Locate the cell with the specified text and output its (X, Y) center coordinate. 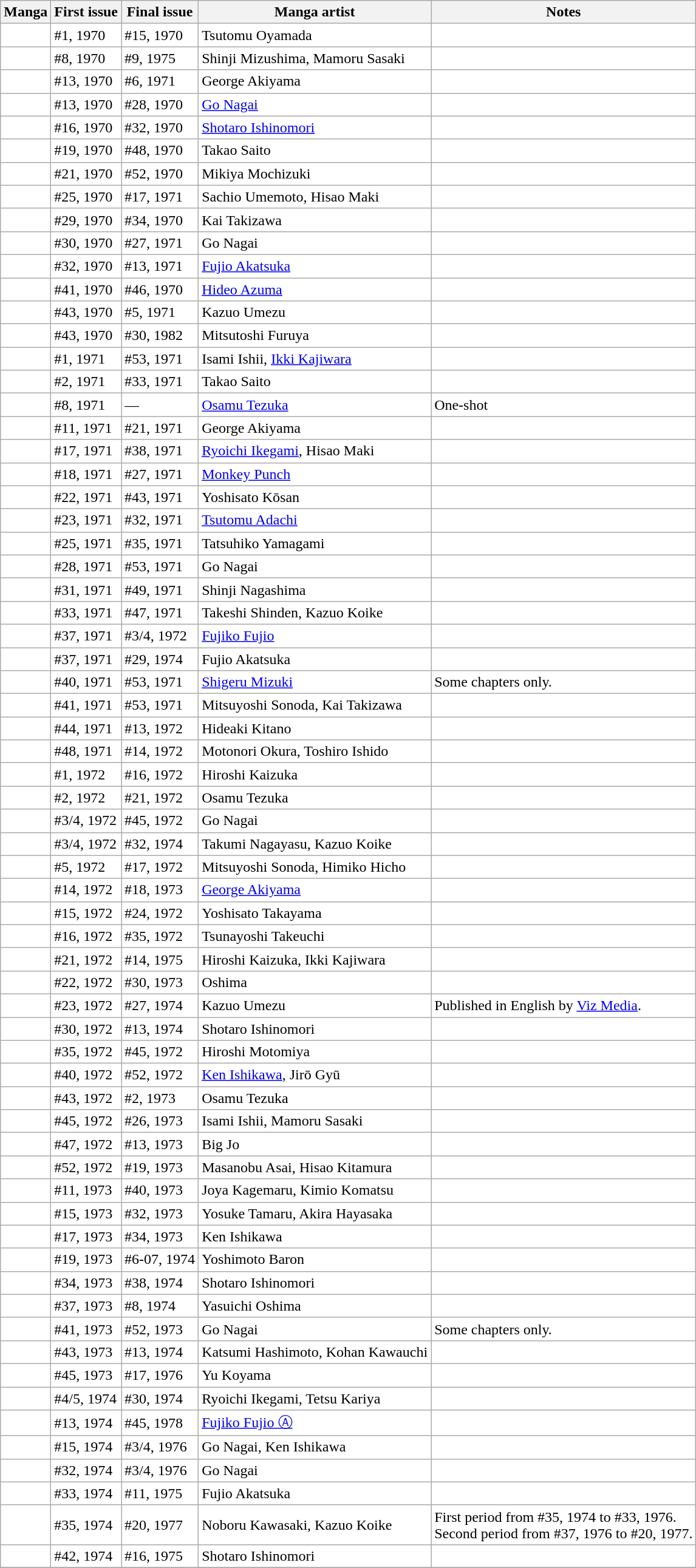
#11, 1973 (86, 1190)
#11, 1975 (160, 1493)
#40, 1971 (86, 682)
Yoshisato Kōsan (315, 497)
Manga (26, 12)
#30, 1972 (86, 1029)
#43, 1973 (86, 1352)
#23, 1971 (86, 520)
#52, 1973 (160, 1329)
#47, 1972 (86, 1144)
#15, 1970 (160, 35)
#45, 1978 (160, 1423)
Noboru Kawasaki, Kazuo Koike (315, 1525)
#30, 1982 (160, 336)
Mitsuyoshi Sonoda, Himiko Hicho (315, 867)
#35, 1974 (86, 1525)
#38, 1974 (160, 1283)
Mikiya Mochizuki (315, 174)
Yosuke Tamaru, Akira Hayasaka (315, 1213)
#1, 1972 (86, 775)
First issue (86, 12)
Mitsuyoshi Sonoda, Kai Takizawa (315, 705)
Oshima (315, 982)
#35, 1971 (160, 543)
— (160, 405)
Ken Ishikawa (315, 1237)
#22, 1972 (86, 982)
#13, 1972 (160, 728)
#34, 1970 (160, 220)
#15, 1974 (86, 1447)
Isami Ishii, Mamoru Sasaki (315, 1121)
#1, 1970 (86, 35)
Hideaki Kitano (315, 728)
Shinji Nagashima (315, 589)
Tsutomu Oyamada (315, 35)
Final issue (160, 12)
#21, 1970 (86, 174)
Hiroshi Motomiya (315, 1052)
Yu Koyama (315, 1375)
Tsunayoshi Takeuchi (315, 936)
#11, 1971 (86, 428)
#8, 1971 (86, 405)
#37, 1973 (86, 1306)
#32, 1973 (160, 1213)
#44, 1971 (86, 728)
#30, 1974 (160, 1398)
#42, 1974 (86, 1556)
Yasuichi Oshima (315, 1306)
First period from #35, 1974 to #33, 1976.Second period from #37, 1976 to #20, 1977. (564, 1525)
#33, 1974 (86, 1493)
#29, 1970 (86, 220)
#31, 1971 (86, 589)
#6-07, 1974 (160, 1260)
#18, 1973 (160, 890)
#18, 1971 (86, 474)
Takumi Nagayasu, Kazuo Koike (315, 844)
Yoshimoto Baron (315, 1260)
#49, 1971 (160, 589)
#15, 1973 (86, 1213)
#30, 1970 (86, 243)
#25, 1970 (86, 197)
#28, 1971 (86, 566)
Monkey Punch (315, 474)
#43, 1972 (86, 1098)
#52, 1970 (160, 174)
Motonori Okura, Toshiro Ishido (315, 752)
#22, 1971 (86, 497)
#40, 1972 (86, 1075)
#32, 1971 (160, 520)
#46, 1970 (160, 290)
Hiroshi Kaizuka (315, 775)
#41, 1973 (86, 1329)
Fujiko Fujio Ⓐ (315, 1423)
#48, 1971 (86, 752)
#15, 1972 (86, 913)
#5, 1972 (86, 867)
Yoshisato Takayama (315, 913)
Isami Ishii, Ikki Kajiwara (315, 359)
#5, 1971 (160, 313)
#41, 1971 (86, 705)
#26, 1973 (160, 1121)
Published in English by Viz Media. (564, 1005)
#17, 1976 (160, 1375)
#2, 1973 (160, 1098)
Manga artist (315, 12)
Hiroshi Kaizuka, Ikki Kajiwara (315, 959)
#16, 1970 (86, 127)
#17, 1972 (160, 867)
#43, 1971 (160, 497)
#2, 1971 (86, 382)
Joya Kagemaru, Kimio Komatsu (315, 1190)
#38, 1971 (160, 451)
#20, 1977 (160, 1525)
#23, 1972 (86, 1005)
Mitsutoshi Furuya (315, 336)
Fujiko Fujio (315, 636)
Shinji Mizushima, Mamoru Sasaki (315, 58)
Tsutomu Adachi (315, 520)
#16, 1975 (160, 1556)
Tatsuhiko Yamagami (315, 543)
#2, 1972 (86, 798)
Takeshi Shinden, Kazuo Koike (315, 613)
#14, 1975 (160, 959)
#1, 1971 (86, 359)
#40, 1973 (160, 1190)
#21, 1971 (160, 428)
#17, 1973 (86, 1237)
#29, 1974 (160, 659)
#19, 1970 (86, 151)
#6, 1971 (160, 81)
#13, 1971 (160, 266)
Notes (564, 12)
#45, 1973 (86, 1375)
Ryoichi Ikegami, Tetsu Kariya (315, 1398)
#28, 1970 (160, 104)
#25, 1971 (86, 543)
#48, 1970 (160, 151)
Sachio Umemoto, Hisao Maki (315, 197)
Ken Ishikawa, Jirō Gyū (315, 1075)
Masanobu Asai, Hisao Kitamura (315, 1167)
#27, 1974 (160, 1005)
#41, 1970 (86, 290)
Go Nagai, Ken Ishikawa (315, 1447)
#9, 1975 (160, 58)
One-shot (564, 405)
Ryoichi Ikegami, Hisao Maki (315, 451)
#8, 1970 (86, 58)
#47, 1971 (160, 613)
#4/5, 1974 (86, 1398)
#30, 1973 (160, 982)
Katsumi Hashimoto, Kohan Kawauchi (315, 1352)
Hideo Azuma (315, 290)
#13, 1973 (160, 1144)
Big Jo (315, 1144)
#24, 1972 (160, 913)
Kai Takizawa (315, 220)
#8, 1974 (160, 1306)
Shigeru Mizuki (315, 682)
